Return [x, y] of the center of cell containing provided text 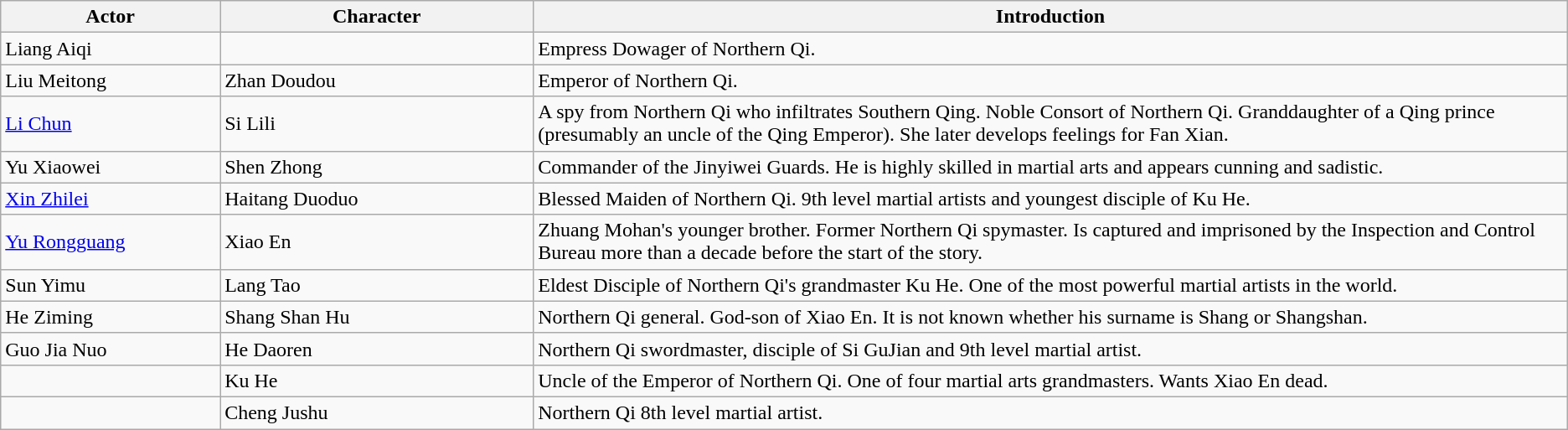
Character [377, 17]
Uncle of the Emperor of Northern Qi. One of four martial arts grandmasters. Wants Xiao En dead. [1050, 381]
He Ziming [111, 317]
Lang Tao [377, 285]
Guo Jia Nuo [111, 349]
Blessed Maiden of Northern Qi. 9th level martial artists and youngest disciple of Ku He. [1050, 199]
Commander of the Jinyiwei Guards. He is highly skilled in martial arts and appears cunning and sadistic. [1050, 167]
Li Chun [111, 124]
Yu Rongguang [111, 241]
Haitang Duoduo [377, 199]
Northern Qi swordmaster, disciple of Si GuJian and 9th level martial artist. [1050, 349]
Si Lili [377, 124]
Northern Qi general. God-son of Xiao En. It is not known whether his surname is Shang or Shangshan. [1050, 317]
Shen Zhong [377, 167]
He Daoren [377, 349]
Actor [111, 17]
Sun Yimu [111, 285]
Cheng Jushu [377, 412]
Ku He [377, 381]
Introduction [1050, 17]
Emperor of Northern Qi. [1050, 80]
Shang Shan Hu [377, 317]
Empress Dowager of Northern Qi. [1050, 49]
Xin Zhilei [111, 199]
Liu Meitong [111, 80]
Northern Qi 8th level martial artist. [1050, 412]
Liang Aiqi [111, 49]
Yu Xiaowei [111, 167]
Eldest Disciple of Northern Qi's grandmaster Ku He. One of the most powerful martial artists in the world. [1050, 285]
Xiao En [377, 241]
Zhan Doudou [377, 80]
